Return [x, y] of the center of cell containing provided text 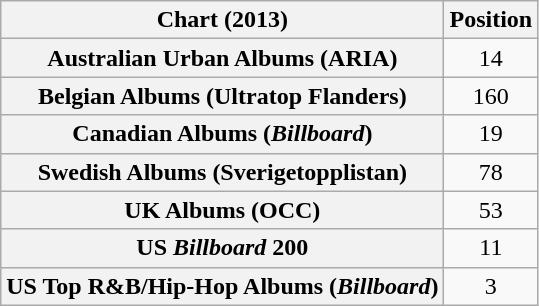
Australian Urban Albums (ARIA) [222, 58]
Position [491, 20]
Canadian Albums (Billboard) [222, 134]
11 [491, 248]
US Top R&B/Hip-Hop Albums (Billboard) [222, 286]
3 [491, 286]
Belgian Albums (Ultratop Flanders) [222, 96]
Swedish Albums (Sverigetopplistan) [222, 172]
78 [491, 172]
US Billboard 200 [222, 248]
Chart (2013) [222, 20]
53 [491, 210]
UK Albums (OCC) [222, 210]
19 [491, 134]
160 [491, 96]
14 [491, 58]
